Search for the cell housing the specified text and yield its (x, y) center coordinate. 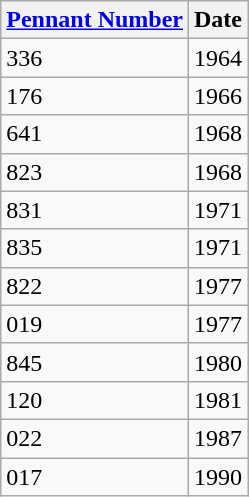
019 (95, 324)
823 (95, 172)
845 (95, 362)
120 (95, 400)
1987 (218, 438)
641 (95, 134)
831 (95, 210)
822 (95, 286)
1966 (218, 96)
336 (95, 58)
1980 (218, 362)
022 (95, 438)
176 (95, 96)
017 (95, 477)
Date (218, 20)
1964 (218, 58)
Pennant Number (95, 20)
1981 (218, 400)
835 (95, 248)
1990 (218, 477)
